Detect which cell encompasses the target text, then output its (X, Y) center coordinate. 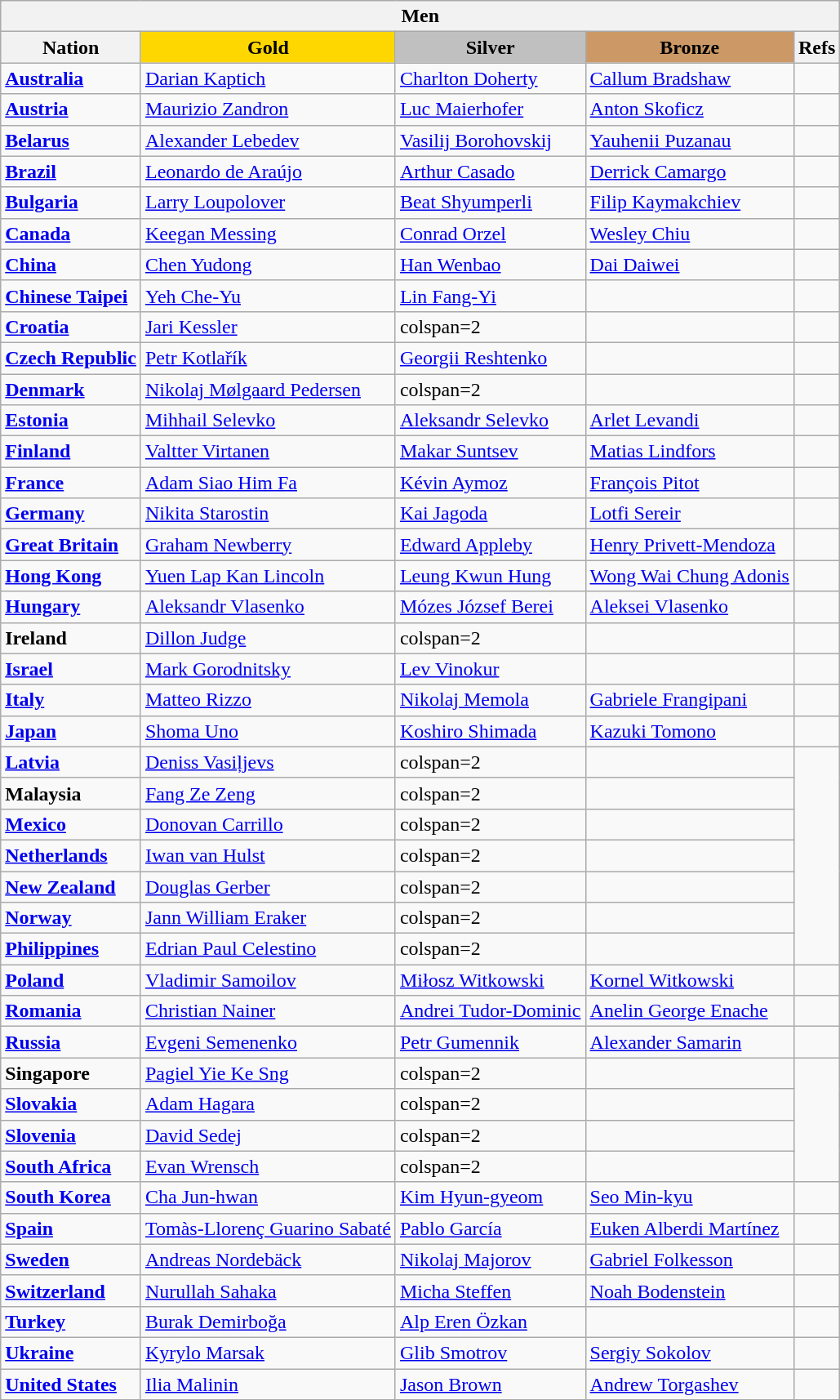
Burak Demirboğa (268, 1322)
Evan Wrensch (268, 1166)
Edrian Paul Celestino (268, 949)
Poland (71, 980)
Netherlands (71, 855)
David Sedej (268, 1135)
Malaysia (71, 793)
Czech Republic (71, 358)
Andreas Nordebäck (268, 1260)
Edward Appleby (490, 545)
Chen Yudong (268, 265)
Switzerland (71, 1291)
Gabriele Frangipani (689, 700)
Yauhenii Puzanau (689, 140)
Slovenia (71, 1135)
Philippines (71, 949)
New Zealand (71, 886)
Kazuki Tomono (689, 731)
Vladimir Samoilov (268, 980)
Evgeni Semenenko (268, 1042)
Romania (71, 1011)
Silver (490, 47)
Andrew Torgashev (689, 1384)
Arthur Casado (490, 172)
Jason Brown (490, 1384)
Jari Kessler (268, 327)
Leonardo de Araújo (268, 172)
Petr Gumennik (490, 1042)
Petr Kotlařík (268, 358)
Henry Privett-Mendoza (689, 545)
Chinese Taipei (71, 296)
Bulgaria (71, 203)
Kévin Aymoz (490, 483)
Italy (71, 700)
Sergiy Sokolov (689, 1353)
Turkey (71, 1322)
Denmark (71, 390)
Adam Siao Him Fa (268, 483)
Kornel Witkowski (689, 980)
Croatia (71, 327)
United States (71, 1384)
Sweden (71, 1260)
Japan (71, 731)
Seo Min-kyu (689, 1197)
Cha Jun-hwan (268, 1197)
Mexico (71, 824)
Wong Wai Chung Adonis (689, 576)
Miłosz Witkowski (490, 980)
Donovan Carrillo (268, 824)
Gabriel Folkesson (689, 1260)
Latvia (71, 762)
South Korea (71, 1197)
Pagiel Yie Ke Sng (268, 1073)
Valtter Virtanen (268, 452)
Maurizio Zandron (268, 109)
Nation (71, 47)
Nikita Starostin (268, 514)
Pablo García (490, 1228)
Filip Kaymakchiev (689, 203)
Matias Lindfors (689, 452)
Singapore (71, 1073)
Lin Fang-Yi (490, 296)
Men (420, 16)
Derrick Camargo (689, 172)
Estonia (71, 421)
Mihhail Selevko (268, 421)
Kyrylo Marsak (268, 1353)
Norway (71, 918)
Mózes József Berei (490, 607)
Aleksandr Vlasenko (268, 607)
Bronze (689, 47)
Shoma Uno (268, 731)
Fang Ze Zeng (268, 793)
Charlton Doherty (490, 78)
Hungary (71, 607)
Keegan Messing (268, 234)
Finland (71, 452)
Dillon Judge (268, 638)
Mark Gorodnitsky (268, 669)
Alexander Lebedev (268, 140)
Andrei Tudor-Dominic (490, 1011)
Ukraine (71, 1353)
Makar Suntsev (490, 452)
Christian Nainer (268, 1011)
Canada (71, 234)
Aleksei Vlasenko (689, 607)
Leung Kwun Hung (490, 576)
Spain (71, 1228)
Nikolaj Majorov (490, 1260)
François Pitot (689, 483)
Vasilij Borohovskij (490, 140)
Wesley Chiu (689, 234)
Douglas Gerber (268, 886)
Refs (816, 47)
Yuen Lap Kan Lincoln (268, 576)
Nikolaj Mølgaard Pedersen (268, 390)
Conrad Orzel (490, 234)
Deniss Vasiļjevs (268, 762)
Alp Eren Özkan (490, 1322)
Russia (71, 1042)
Euken Alberdi Martínez (689, 1228)
Anelin George Enache (689, 1011)
Ireland (71, 638)
Alexander Samarin (689, 1042)
Larry Loupolover (268, 203)
Graham Newberry (268, 545)
Darian Kaptich (268, 78)
Germany (71, 514)
Lotfi Sereir (689, 514)
Aleksandr Selevko (490, 421)
Nurullah Sahaka (268, 1291)
Arlet Levandi (689, 421)
Glib Smotrov (490, 1353)
Koshiro Shimada (490, 731)
Iwan van Hulst (268, 855)
Georgii Reshtenko (490, 358)
Han Wenbao (490, 265)
Luc Maierhofer (490, 109)
Noah Bodenstein (689, 1291)
Lev Vinokur (490, 669)
Jann William Eraker (268, 918)
China (71, 265)
Beat Shyumperli (490, 203)
Dai Daiwei (689, 265)
Australia (71, 78)
France (71, 483)
Brazil (71, 172)
Israel (71, 669)
Gold (268, 47)
Hong Kong (71, 576)
Ilia Malinin (268, 1384)
South Africa (71, 1166)
Anton Skoficz (689, 109)
Great Britain (71, 545)
Callum Bradshaw (689, 78)
Belarus (71, 140)
Micha Steffen (490, 1291)
Tomàs-Llorenç Guarino Sabaté (268, 1228)
Adam Hagara (268, 1104)
Matteo Rizzo (268, 700)
Yeh Che-Yu (268, 296)
Kim Hyun-gyeom (490, 1197)
Austria (71, 109)
Kai Jagoda (490, 514)
Slovakia (71, 1104)
Nikolaj Memola (490, 700)
